Determine the [X, Y] coordinate at the center of the cell enclosing the given text.  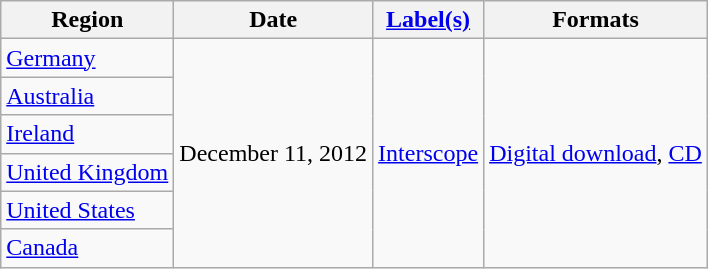
Ireland [88, 134]
Label(s) [428, 20]
Germany [88, 58]
Australia [88, 96]
Digital download, CD [596, 153]
December 11, 2012 [274, 153]
Canada [88, 248]
Date [274, 20]
Region [88, 20]
United States [88, 210]
United Kingdom [88, 172]
Interscope [428, 153]
Formats [596, 20]
